From the cell containing the given text, extract its center point as (X, Y) coordinate. 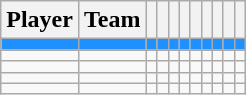
Player (40, 20)
Team (112, 20)
